Detect which cell encompasses the target text, then output its (X, Y) center coordinate. 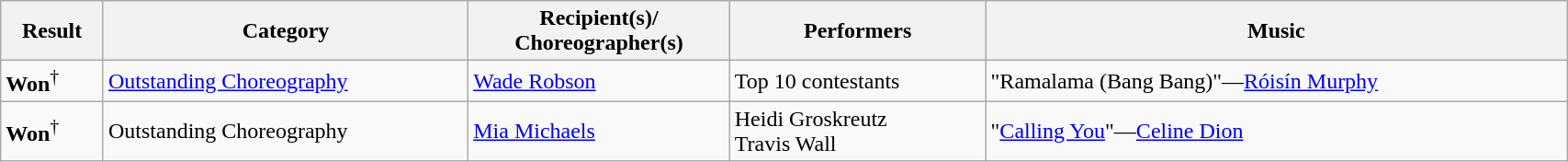
Top 10 contestants (858, 81)
Category (285, 31)
Result (52, 31)
Music (1277, 31)
Performers (858, 31)
Mia Michaels (599, 131)
"Calling You"—Celine Dion (1277, 131)
Recipient(s)/Choreographer(s) (599, 31)
"Ramalama (Bang Bang)"—Róisín Murphy (1277, 81)
Heidi GroskreutzTravis Wall (858, 131)
Wade Robson (599, 81)
